Capture the cell that displays the provided text and extract its [X, Y] central coordinate. 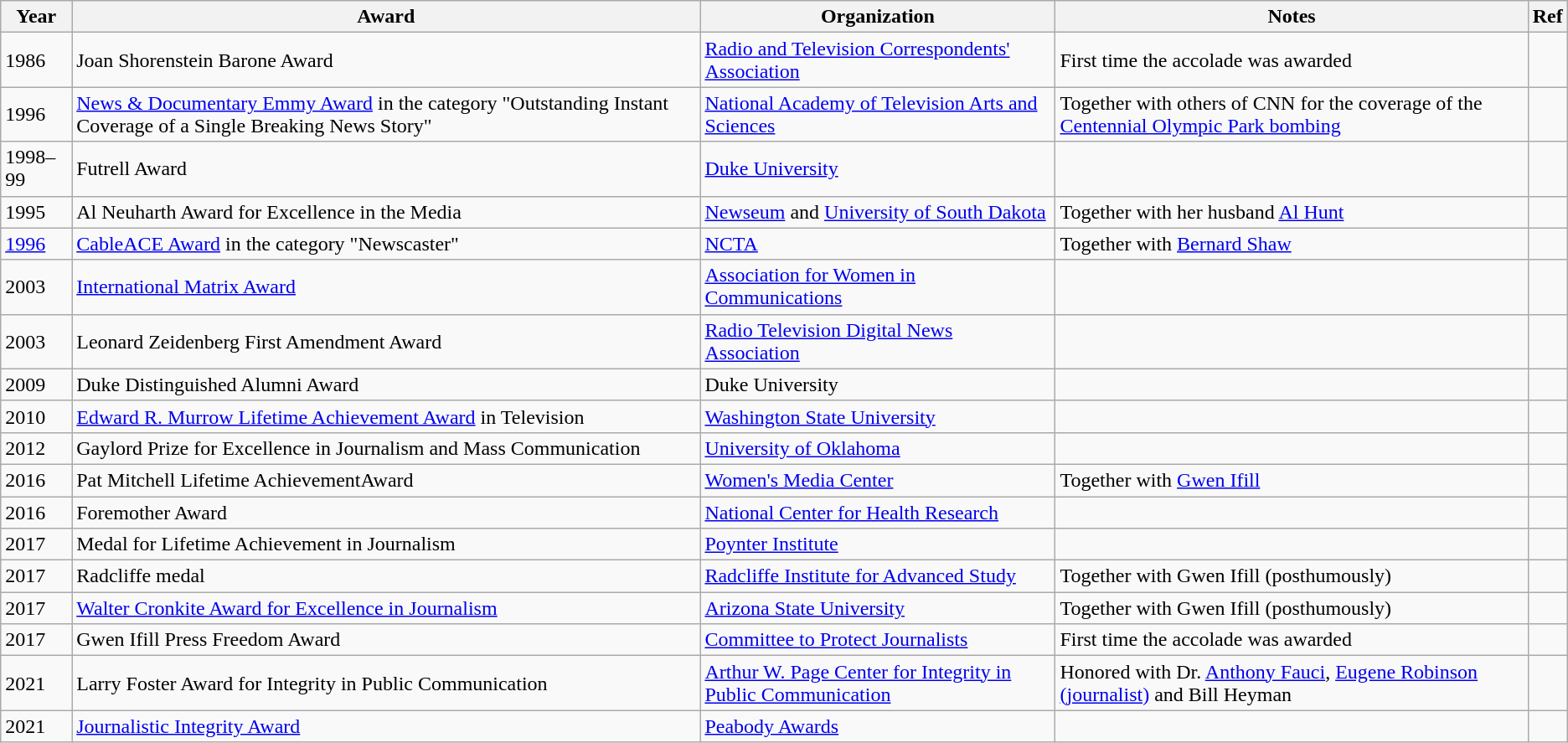
NCTA [878, 244]
Journalistic Integrity Award [386, 726]
National Academy of Television Arts and Sciences [878, 114]
Gaylord Prize for Excellence in Journalism and Mass Communication [386, 448]
Committee to Protect Journalists [878, 640]
2009 [37, 384]
Newseum and University of South Dakota [878, 212]
Award [386, 17]
Peabody Awards [878, 726]
Medal for Lifetime Achievement in Journalism [386, 544]
Leonard Zeidenberg First Amendment Award [386, 342]
CableACE Award in the category "Newscaster" [386, 244]
1998–99 [37, 169]
Pat Mitchell Lifetime AchievementAward [386, 480]
Together with Gwen Ifill [1292, 480]
International Matrix Award [386, 286]
Duke Distinguished Alumni Award [386, 384]
Edward R. Murrow Lifetime Achievement Award in Television [386, 416]
Gwen Ifill Press Freedom Award [386, 640]
Joan Shorenstein Barone Award [386, 60]
Together with others of CNN for the coverage of the Centennial Olympic Park bombing [1292, 114]
Association for Women in Communications [878, 286]
National Center for Health Research [878, 512]
News & Documentary Emmy Award in the category "Outstanding Instant Coverage of a Single Breaking News Story" [386, 114]
Arizona State University [878, 608]
Together with her husband Al Hunt [1292, 212]
Radcliffe medal [386, 576]
Futrell Award [386, 169]
Organization [878, 17]
Together with Bernard Shaw [1292, 244]
Honored with Dr. Anthony Fauci, Eugene Robinson (journalist) and Bill Heyman [1292, 684]
Women's Media Center [878, 480]
Washington State University [878, 416]
1995 [37, 212]
Radcliffe Institute for Advanced Study [878, 576]
1986 [37, 60]
Notes [1292, 17]
University of Oklahoma [878, 448]
Year [37, 17]
Ref [1548, 17]
Poynter Institute [878, 544]
Foremother Award [386, 512]
Radio and Television Correspondents' Association [878, 60]
Arthur W. Page Center for Integrity in Public Communication [878, 684]
Radio Television Digital News Association [878, 342]
Larry Foster Award for Integrity in Public Communication [386, 684]
Al Neuharth Award for Excellence in the Media [386, 212]
Walter Cronkite Award for Excellence in Journalism [386, 608]
2012 [37, 448]
2010 [37, 416]
